Extract the (x, y) coordinate from the center of the cell holding the provided text.  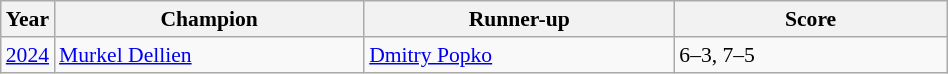
6–3, 7–5 (810, 55)
2024 (28, 55)
Dmitry Popko (519, 55)
Runner-up (519, 19)
Murkel Dellien (209, 55)
Champion (209, 19)
Year (28, 19)
Score (810, 19)
